Scan for the cell matching the given text and deliver its [x, y] coordinate at center. 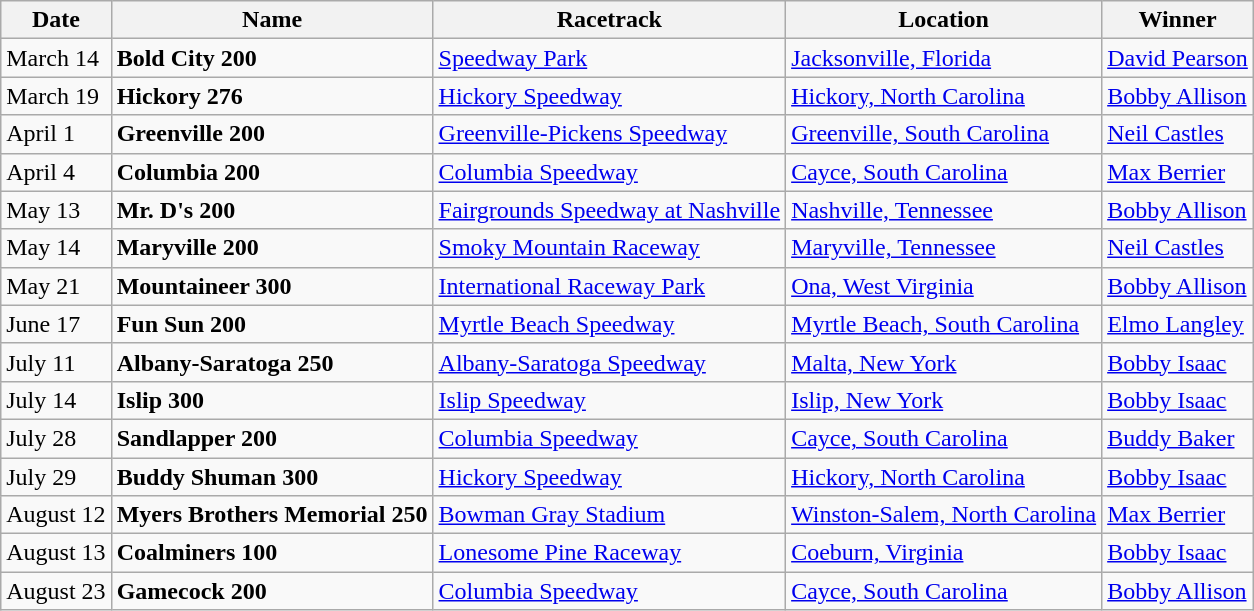
May 14 [56, 248]
Jacksonville, Florida [944, 58]
Speedway Park [610, 58]
Winner [1178, 20]
Albany-Saratoga 250 [272, 362]
Bold City 200 [272, 58]
Fun Sun 200 [272, 324]
Islip Speedway [610, 400]
March 14 [56, 58]
August 12 [56, 515]
Sandlapper 200 [272, 438]
Hickory 276 [272, 96]
Myrtle Beach, South Carolina [944, 324]
August 23 [56, 591]
May 21 [56, 286]
Racetrack [610, 20]
July 28 [56, 438]
Nashville, Tennessee [944, 210]
Gamecock 200 [272, 591]
May 13 [56, 210]
Maryville 200 [272, 248]
Myrtle Beach Speedway [610, 324]
Maryville, Tennessee [944, 248]
Columbia 200 [272, 172]
Buddy Shuman 300 [272, 477]
Myers Brothers Memorial 250 [272, 515]
July 14 [56, 400]
June 17 [56, 324]
April 4 [56, 172]
Bowman Gray Stadium [610, 515]
Greenville, South Carolina [944, 134]
July 11 [56, 362]
Fairgrounds Speedway at Nashville [610, 210]
Islip, New York [944, 400]
Ona, West Virginia [944, 286]
International Raceway Park [610, 286]
Albany-Saratoga Speedway [610, 362]
Greenville-Pickens Speedway [610, 134]
March 19 [56, 96]
Coeburn, Virginia [944, 553]
Buddy Baker [1178, 438]
Smoky Mountain Raceway [610, 248]
April 1 [56, 134]
Islip 300 [272, 400]
August 13 [56, 553]
David Pearson [1178, 58]
July 29 [56, 477]
Coalminers 100 [272, 553]
Lonesome Pine Raceway [610, 553]
Winston-Salem, North Carolina [944, 515]
Elmo Langley [1178, 324]
Name [272, 20]
Mountaineer 300 [272, 286]
Mr. D's 200 [272, 210]
Malta, New York [944, 362]
Date [56, 20]
Greenville 200 [272, 134]
Location [944, 20]
